Provide the (x, y) coordinate of the cell's center where the given text is located.  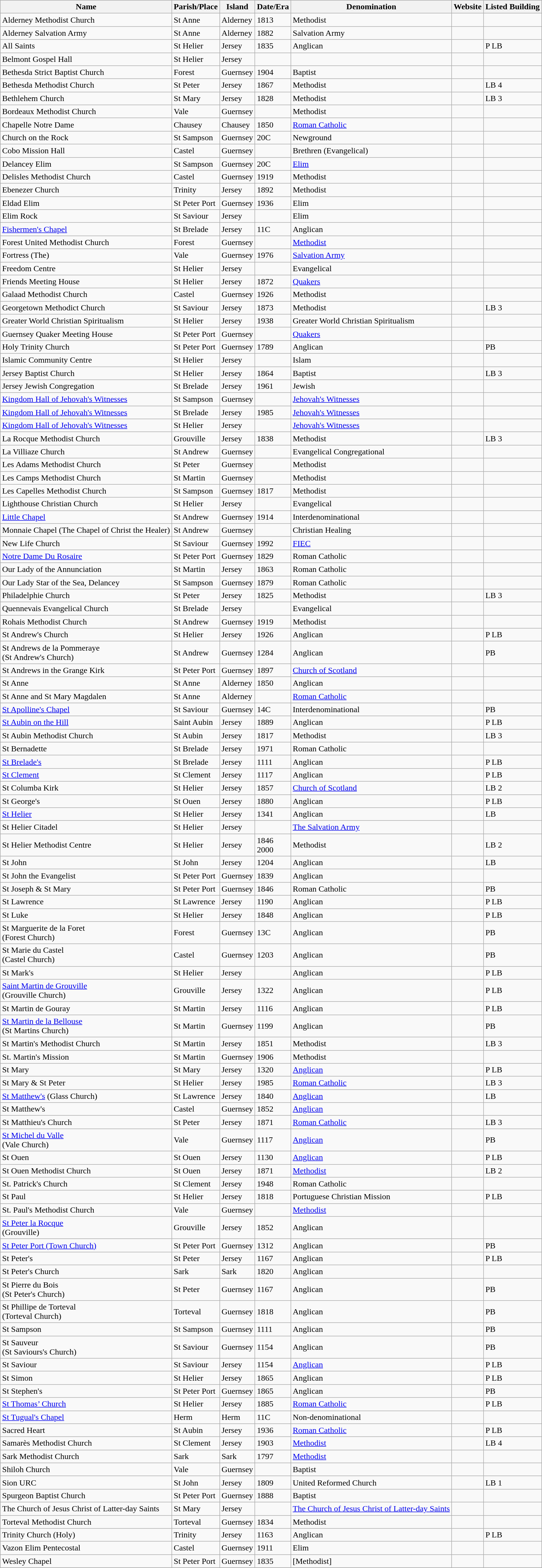
1838 (273, 439)
1341 (273, 814)
Vazon Elim Pentecostal (86, 1548)
13C (273, 933)
Alderney Salvation Army (86, 33)
1130 (273, 1158)
The Salvation Army (371, 827)
St Stephen's (86, 1391)
Guernsey Quaker Meeting House (86, 334)
Bethesda Strict Baptist Church (86, 72)
1911 (273, 1548)
1828 (273, 98)
Christian Healing (371, 530)
St Pierre du Bois (St Peter's Church) (86, 1289)
Jersey Jewish Congregation (86, 386)
1948 (273, 1184)
Torteval Methodist Church (86, 1522)
St Andrew's Church (86, 635)
Samarès Methodist Church (86, 1443)
1885 (273, 1404)
1284 (273, 652)
St Andrews de la Pommeraye (St Andrew's Church) (86, 652)
St Peter's Church (86, 1271)
Little Chapel (86, 517)
Church on the Rock (86, 137)
St Mark's (86, 973)
1897 (273, 670)
Island (237, 7)
Alderney Methodist Church (86, 20)
St Bernadette (86, 749)
Les Adams Methodist Church (86, 465)
St Helier Methodist Centre (86, 845)
1889 (273, 722)
Eldad Elim (86, 203)
1961 (273, 386)
St Phillipe de Torteval (Torteval Church) (86, 1312)
Saint Martin de Grouville (Grouville Church) (86, 991)
1839 (273, 876)
La Villiaze Church (86, 452)
1789 (273, 347)
1199 (273, 1026)
Date/Era (273, 7)
1857 (273, 788)
St Mary & St Peter (86, 1083)
St Matthew's (86, 1109)
Sion URC (86, 1482)
All Saints (86, 46)
1882 (273, 33)
United Reformed Church (371, 1482)
1879 (273, 583)
Chapelle Notre Dame (86, 124)
Our Lady of the Annunciation (86, 569)
St Paul (86, 1197)
St Helier Citadel (86, 827)
Quennevais Evangelical Church (86, 609)
St Tugual's Chapel (86, 1417)
Bethlehem Church (86, 98)
1813 (273, 20)
Parish/Place (196, 7)
Rohais Methodist Church (86, 622)
St Columba Kirk (86, 788)
St Martin de la Bellouse (St Martins Church) (86, 1026)
Holy Trinity Church (86, 347)
Friends Meeting House (86, 281)
Newground (371, 137)
1203 (273, 955)
St Martin de Gouray (86, 1008)
St Sauveur (St Saviours's Church) (86, 1347)
1829 (273, 556)
St. Paul's Methodist Church (86, 1210)
1892 (273, 190)
1873 (273, 308)
Bordeaux Methodist Church (86, 111)
Sacred Heart (86, 1430)
1971 (273, 749)
Listed Building (512, 7)
Freedom Centre (86, 268)
1888 (273, 1495)
1820 (273, 1271)
Delisles Methodist Church (86, 177)
1116 (273, 1008)
Bethesda Methodist Church (86, 85)
Galaad Methodist Church (86, 295)
Monnaie Chapel (The Chapel of Christ the Healer) (86, 530)
St. Patrick's Church (86, 1184)
14C (273, 709)
St Aubin Methodist Church (86, 736)
1872 (273, 281)
St Simon (86, 1378)
1903 (273, 1443)
1846 2000 (273, 845)
1840 (273, 1096)
Jersey Baptist Church (86, 373)
1312 (273, 1245)
1797 (273, 1456)
Trinity Church (Holy) (86, 1535)
Islamic Community Centre (86, 360)
Denomination (371, 7)
Portuguese Christian Mission (371, 1197)
Les Camps Methodist Church (86, 478)
St Thomas’ Church (86, 1404)
1938 (273, 321)
Delancey Elim (86, 164)
St Andrews in the Grange Kirk (86, 670)
St Peter's (86, 1258)
La Rocque Methodist Church (86, 439)
Belmont Gospel Hall (86, 59)
Philadelphie Church (86, 596)
Our Lady Star of the Sea, Delancey (86, 583)
St Aubin on the Hill (86, 722)
St Peter Port (Town Church) (86, 1245)
Islam (371, 360)
1906 (273, 1057)
Saint Aubin (196, 722)
1914 (273, 517)
1834 (273, 1522)
1846 (273, 889)
1322 (273, 991)
St Brelade's (86, 762)
Notre Dame Du Rosaire (86, 556)
Wesley Chapel (86, 1561)
St Marguerite de la Foret (Forest Church) (86, 933)
1880 (273, 801)
Fortress (The) (86, 255)
1904 (273, 72)
Forest United Methodist Church (86, 242)
St Luke (86, 915)
St. Martin's Mission (86, 1057)
Cobo Mission Hall (86, 151)
1320 (273, 1070)
1825 (273, 596)
Sark Methodist Church (86, 1456)
FIEC (371, 543)
Brethren (Evangelical) (371, 151)
1204 (273, 863)
St Apolline's Chapel (86, 709)
Georgetown Methodict Church (86, 308)
1864 (273, 373)
St John the Evangelist (86, 876)
1992 (273, 543)
Elim Rock (86, 216)
Lighthouse Christian Church (86, 504)
1809 (273, 1482)
Evangelical Congregational (371, 452)
Spurgeon Baptist Church (86, 1495)
1867 (273, 85)
1863 (273, 569)
Shiloh Church (86, 1469)
Fishermen's Chapel (86, 229)
St Anne and St Mary Magdalen (86, 696)
St Martin's Methodist Church (86, 1044)
New Life Church (86, 543)
Les Capelles Methodist Church (86, 491)
Name (86, 7)
1848 (273, 915)
St Matthew's (Glass Church) (86, 1096)
Jewish (371, 386)
St Joseph & St Mary (86, 889)
1190 (273, 902)
St Matthieu's Church (86, 1122)
Website (467, 7)
Non-denominational (371, 1417)
LB 1 (512, 1482)
Ebenezer Church (86, 190)
St Ouen Methodist Church (86, 1171)
St Peter la Rocque (Grouville) (86, 1228)
St Michel du Valle (Vale Church) (86, 1140)
[Methodist] (371, 1561)
1976 (273, 255)
St Marie du Castel (Castel Church) (86, 955)
St George's (86, 801)
1163 (273, 1535)
1851 (273, 1044)
